Extract the [x, y] coordinate from the center of the cell holding the provided text.  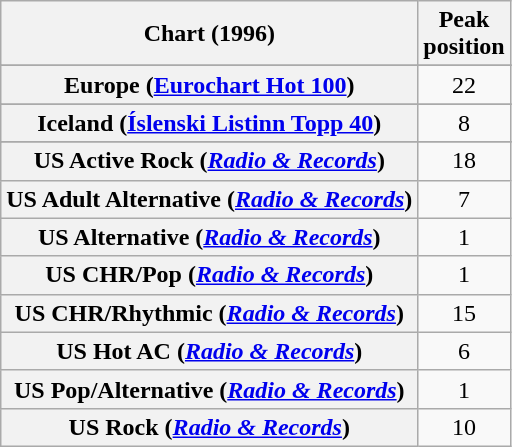
US Alternative (Radio & Records) [210, 237]
US Rock (Radio & Records) [210, 427]
Peakposition [464, 34]
7 [464, 199]
Iceland (Íslenski Listinn Topp 40) [210, 123]
8 [464, 123]
10 [464, 427]
15 [464, 313]
US Adult Alternative (Radio & Records) [210, 199]
18 [464, 161]
6 [464, 351]
US Active Rock (Radio & Records) [210, 161]
Chart (1996) [210, 34]
US CHR/Pop (Radio & Records) [210, 275]
US Hot AC (Radio & Records) [210, 351]
US CHR/Rhythmic (Radio & Records) [210, 313]
22 [464, 85]
US Pop/Alternative (Radio & Records) [210, 389]
Europe (Eurochart Hot 100) [210, 85]
